Search for the cell housing the specified text and yield its (x, y) center coordinate. 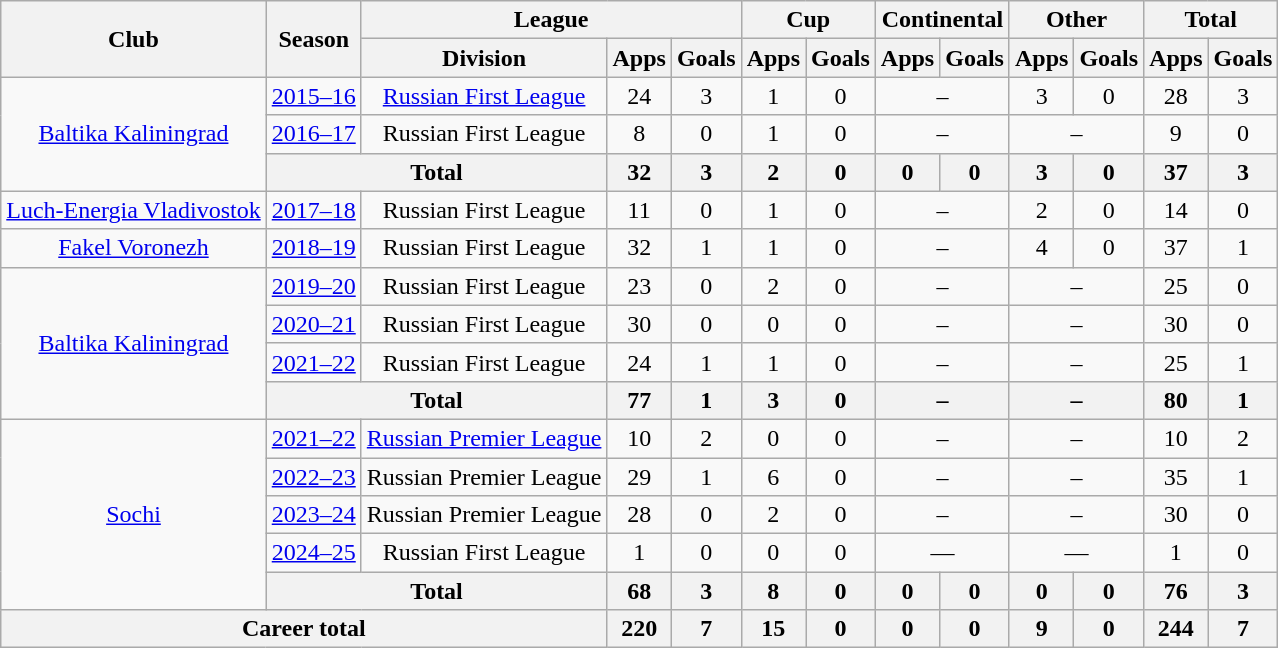
11 (639, 210)
Luch-Energia Vladivostok (134, 210)
4 (1041, 248)
League (551, 20)
14 (1176, 210)
76 (1176, 591)
77 (639, 400)
220 (639, 629)
2017–18 (314, 210)
2022–23 (314, 477)
2016–17 (314, 134)
6 (773, 477)
2024–25 (314, 553)
Season (314, 39)
23 (639, 286)
Continental (942, 20)
2019–20 (314, 286)
Sochi (134, 514)
2018–19 (314, 248)
Career total (304, 629)
29 (639, 477)
Cup (808, 20)
Other (1076, 20)
244 (1176, 629)
Club (134, 39)
2020–21 (314, 324)
2023–24 (314, 515)
Division (484, 58)
80 (1176, 400)
2015–16 (314, 96)
68 (639, 591)
35 (1176, 477)
15 (773, 629)
Fakel Voronezh (134, 248)
